Provide the [x, y] coordinate of the cell's center where the given text is located.  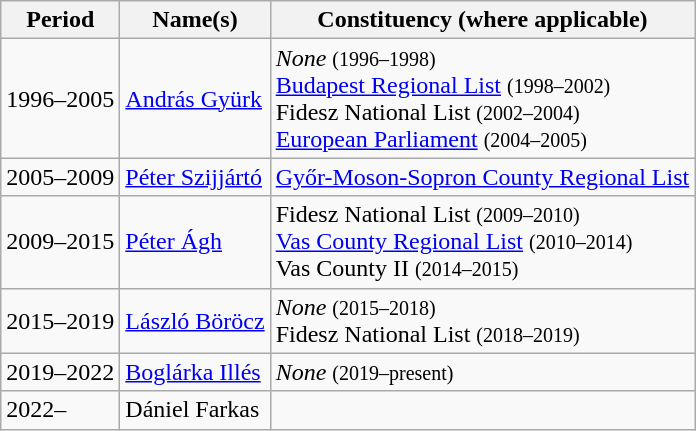
1996–2005 [60, 98]
2022– [60, 410]
Fidesz National List (2009–2010)Vas County Regional List (2010–2014)Vas County II (2014–2015) [482, 242]
2015–2019 [60, 320]
2005–2009 [60, 177]
2019–2022 [60, 372]
András Gyürk [195, 98]
None (2019–present) [482, 372]
None (2015–2018)Fidesz National List (2018–2019) [482, 320]
Péter Szijjártó [195, 177]
Boglárka Illés [195, 372]
Dániel Farkas [195, 410]
Name(s) [195, 20]
Constituency (where applicable) [482, 20]
Győr-Moson-Sopron County Regional List [482, 177]
Péter Ágh [195, 242]
None (1996–1998)Budapest Regional List (1998–2002)Fidesz National List (2002–2004)European Parliament (2004–2005) [482, 98]
Period [60, 20]
2009–2015 [60, 242]
László Böröcz [195, 320]
